Return (X, Y) of the center of cell containing provided text 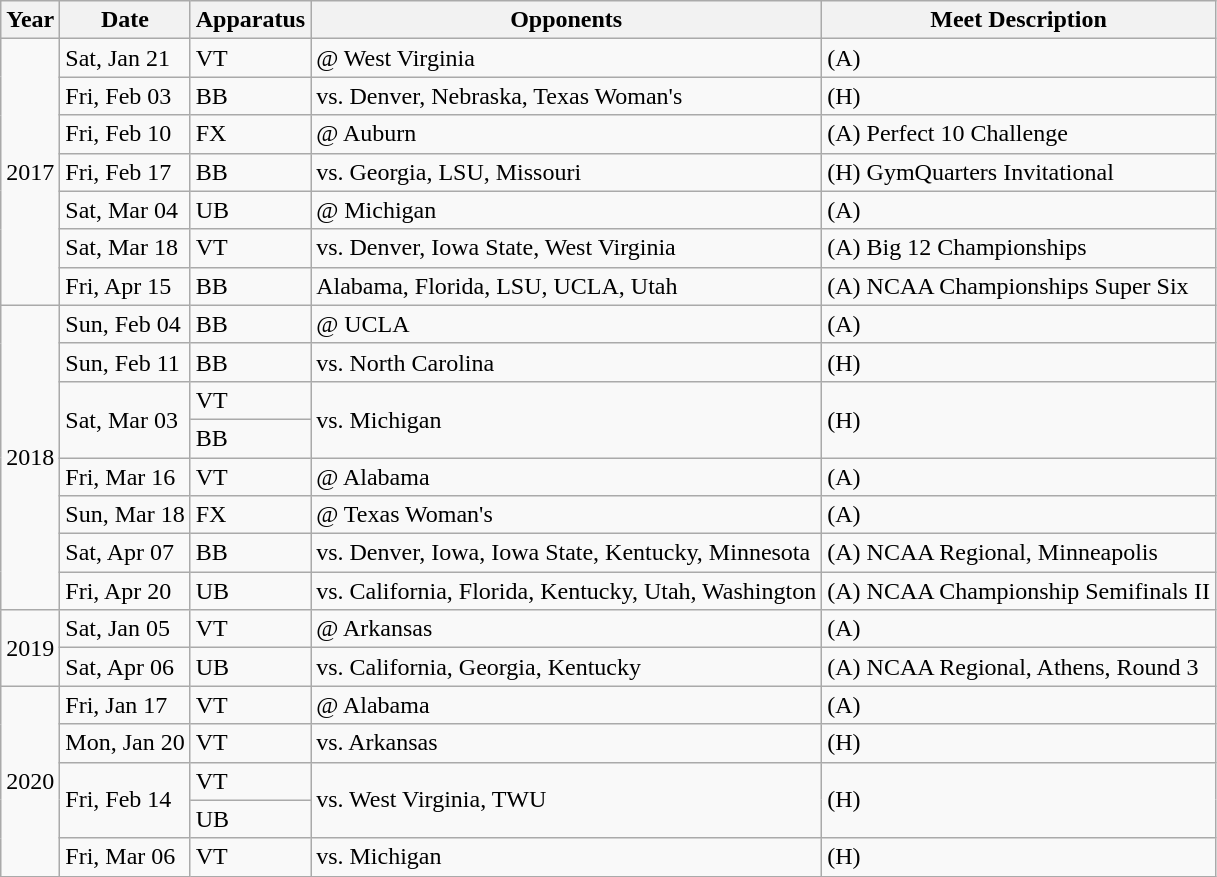
Sat, Apr 07 (125, 553)
vs. North Carolina (566, 362)
vs. Arkansas (566, 743)
(H) GymQuarters Invitational (1019, 172)
(A) Perfect 10 Challenge (1019, 134)
2019 (30, 648)
Sat, Mar 03 (125, 419)
2018 (30, 457)
Opponents (566, 20)
vs. California, Florida, Kentucky, Utah, Washington (566, 591)
Fri, Mar 06 (125, 857)
vs. West Virginia, TWU (566, 800)
Meet Description (1019, 20)
Sat, Jan 05 (125, 629)
Apparatus (250, 20)
2020 (30, 781)
Sun, Feb 04 (125, 324)
vs. Denver, Iowa, Iowa State, Kentucky, Minnesota (566, 553)
(A) NCAA Regional, Minneapolis (1019, 553)
Sat, Mar 04 (125, 210)
Fri, Apr 20 (125, 591)
Sat, Apr 06 (125, 667)
Sun, Mar 18 (125, 515)
(A) Big 12 Championships (1019, 248)
2017 (30, 172)
vs. California, Georgia, Kentucky (566, 667)
(A) NCAA Championship Semifinals II (1019, 591)
Fri, Feb 14 (125, 800)
@ Michigan (566, 210)
vs. Denver, Iowa State, West Virginia (566, 248)
(A) NCAA Regional, Athens, Round 3 (1019, 667)
@ Texas Woman's (566, 515)
Fri, Feb 17 (125, 172)
vs. Georgia, LSU, Missouri (566, 172)
Fri, Apr 15 (125, 286)
@ UCLA (566, 324)
@ West Virginia (566, 58)
@ Arkansas (566, 629)
Fri, Feb 03 (125, 96)
Sat, Mar 18 (125, 248)
Alabama, Florida, LSU, UCLA, Utah (566, 286)
Mon, Jan 20 (125, 743)
@ Auburn (566, 134)
Sun, Feb 11 (125, 362)
vs. Denver, Nebraska, Texas Woman's (566, 96)
Fri, Jan 17 (125, 705)
(A) NCAA Championships Super Six (1019, 286)
Sat, Jan 21 (125, 58)
Year (30, 20)
Fri, Feb 10 (125, 134)
Fri, Mar 16 (125, 477)
Date (125, 20)
